Find where the given text appears and provide that cell's center as (x, y) coordinate. 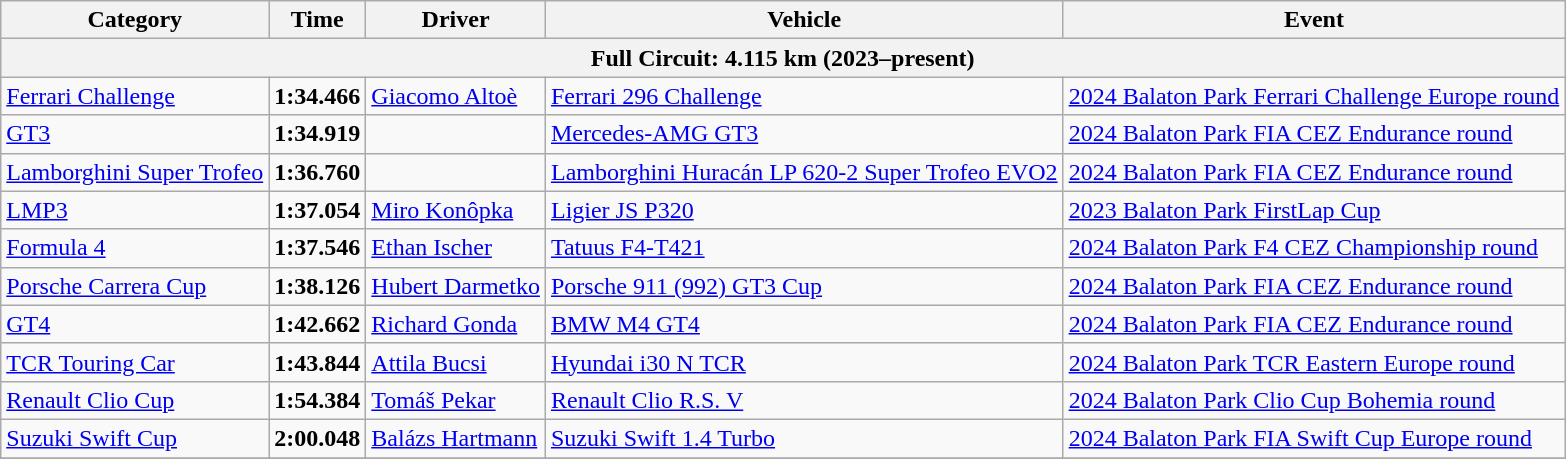
Mercedes-AMG GT3 (804, 134)
Time (318, 20)
Event (1314, 20)
1:43.844 (318, 362)
Ferrari Challenge (135, 96)
Porsche Carrera Cup (135, 286)
1:37.054 (318, 210)
2023 Balaton Park FirstLap Cup (1314, 210)
1:36.760 (318, 172)
Porsche 911 (992) GT3 Cup (804, 286)
Tatuus F4-T421 (804, 248)
Hubert Darmetko (456, 286)
Balázs Hartmann (456, 438)
1:54.384 (318, 400)
Suzuki Swift Cup (135, 438)
Ligier JS P320 (804, 210)
Driver (456, 20)
1:34.919 (318, 134)
Lamborghini Huracán LP 620-2 Super Trofeo EVO2 (804, 172)
LMP3 (135, 210)
Renault Clio Cup (135, 400)
2:00.048 (318, 438)
Richard Gonda (456, 324)
GT3 (135, 134)
Tomáš Pekar (456, 400)
2024 Balaton Park Ferrari Challenge Europe round (1314, 96)
Formula 4 (135, 248)
Ferrari 296 Challenge (804, 96)
Category (135, 20)
Renault Clio R.S. V (804, 400)
Hyundai i30 N TCR (804, 362)
1:34.466 (318, 96)
Full Circuit: 4.115 km (2023–present) (783, 58)
1:37.546 (318, 248)
Vehicle (804, 20)
2024 Balaton Park Clio Cup Bohemia round (1314, 400)
1:38.126 (318, 286)
2024 Balaton Park F4 CEZ Championship round (1314, 248)
Giacomo Altoè (456, 96)
1:42.662 (318, 324)
TCR Touring Car (135, 362)
Suzuki Swift 1.4 Turbo (804, 438)
Attila Bucsi (456, 362)
Lamborghini Super Trofeo (135, 172)
2024 Balaton Park FIA Swift Cup Europe round (1314, 438)
Ethan Ischer (456, 248)
BMW M4 GT4 (804, 324)
Miro Konôpka (456, 210)
2024 Balaton Park TCR Eastern Europe round (1314, 362)
GT4 (135, 324)
